Locate the cell with the specified text and output its (x, y) center coordinate. 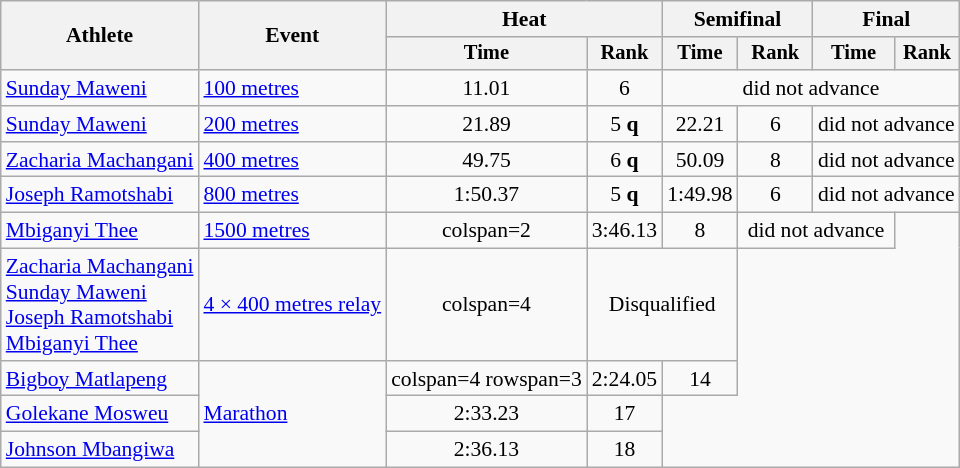
Bigboy Matlapeng (100, 379)
100 metres (292, 88)
1500 metres (292, 231)
1:50.37 (486, 195)
Joseph Ramotshabi (100, 195)
2:33.23 (486, 414)
800 metres (292, 195)
Marathon (292, 414)
colspan=4 (486, 305)
Mbiganyi Thee (100, 231)
Golekane Mosweu (100, 414)
Disqualified (662, 305)
colspan=4 rowspan=3 (486, 379)
Semifinal (738, 19)
Athlete (100, 36)
1:49.98 (700, 195)
17 (624, 414)
Heat (524, 19)
2:24.05 (624, 379)
Event (292, 36)
11.01 (486, 88)
49.75 (486, 160)
18 (624, 450)
22.21 (700, 124)
colspan=2 (486, 231)
Zacharia MachanganiSunday MaweniJoseph RamotshabiMbiganyi Thee (100, 305)
Zacharia Machangani (100, 160)
6 q (624, 160)
4 × 400 metres relay (292, 305)
200 metres (292, 124)
2:36.13 (486, 450)
21.89 (486, 124)
400 metres (292, 160)
Final (886, 19)
3:46.13 (624, 231)
14 (700, 379)
Johnson Mbangiwa (100, 450)
50.09 (700, 160)
